Extract the [X, Y] coordinate from the center of the cell holding the provided text.  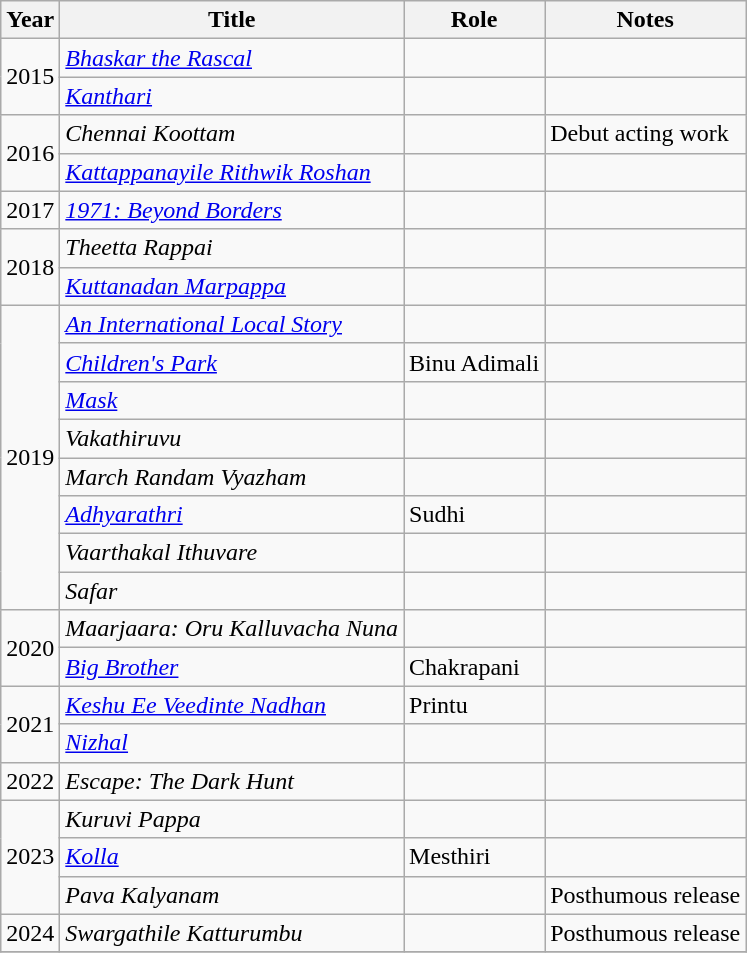
Bhaskar the Rascal [232, 58]
Role [474, 20]
Kuruvi Pappa [232, 819]
2015 [30, 77]
2016 [30, 153]
Big Brother [232, 667]
2023 [30, 857]
Title [232, 20]
Notes [646, 20]
Maarjaara: Oru Kalluvacha Nuna [232, 629]
Kolla [232, 857]
Swargathile Katturumbu [232, 933]
Keshu Ee Veedinte Nadhan [232, 705]
Mesthiri [474, 857]
2017 [30, 210]
Theetta Rappai [232, 248]
2018 [30, 267]
Vaarthakal Ithuvare [232, 553]
Safar [232, 591]
Debut acting work [646, 134]
Kattappanayile Rithwik Roshan [232, 172]
Chennai Koottam [232, 134]
Printu [474, 705]
Kanthari [232, 96]
2022 [30, 781]
2019 [30, 457]
March Randam Vyazham [232, 477]
2020 [30, 648]
Adhyarathri [232, 515]
Vakathiruvu [232, 438]
Year [30, 20]
Pava Kalyanam [232, 895]
Children's Park [232, 362]
Kuttanadan Marpappa [232, 286]
1971: Beyond Borders [232, 210]
Sudhi [474, 515]
Nizhal [232, 743]
Chakrapani [474, 667]
2024 [30, 933]
Mask [232, 400]
Binu Adimali [474, 362]
Escape: The Dark Hunt [232, 781]
2021 [30, 724]
An International Local Story [232, 324]
